Determine the (x, y) coordinate at the center of the cell enclosing the given text.  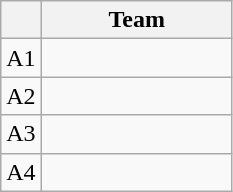
A1 (21, 58)
Team (136, 20)
A2 (21, 96)
A4 (21, 172)
A3 (21, 134)
